Scan for the cell matching the given text and deliver its (X, Y) coordinate at center. 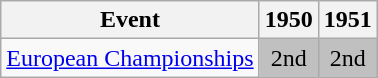
1950 (288, 20)
European Championships (130, 58)
1951 (348, 20)
Event (130, 20)
